Find where the given text appears and provide that cell's center as [X, Y] coordinate. 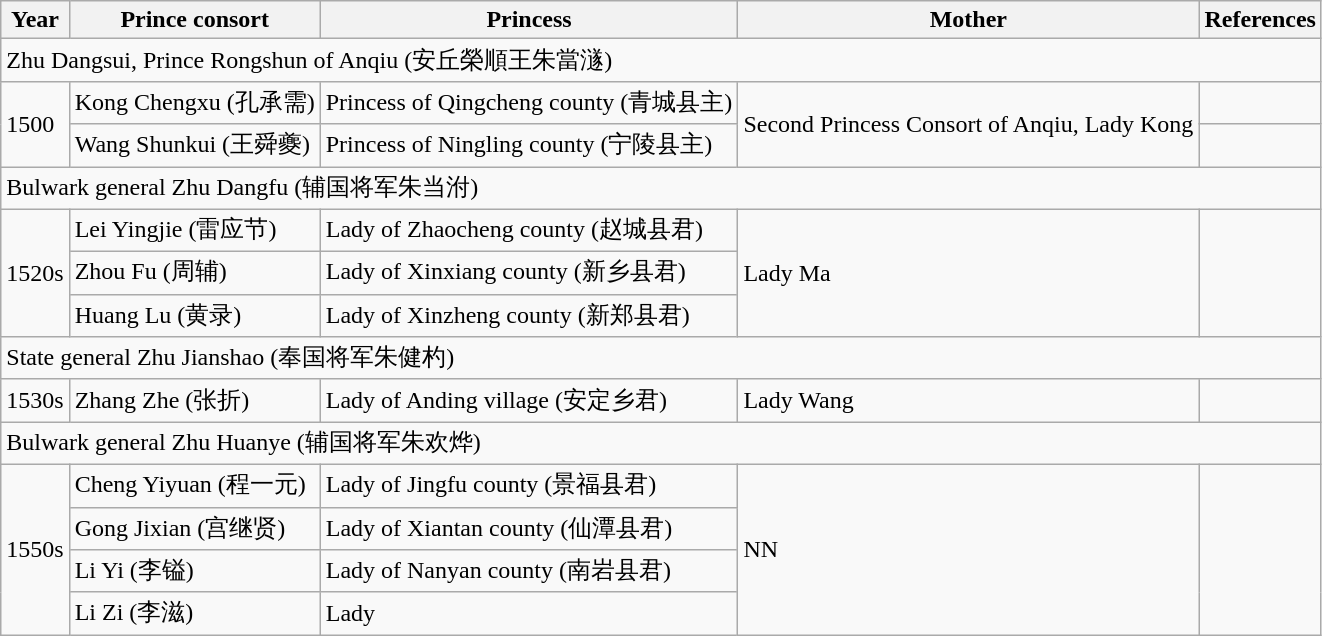
Lady Wang [968, 400]
Lei Yingjie (雷应节) [194, 230]
Princess [529, 20]
1530s [35, 400]
References [1260, 20]
Zhou Fu (周辅) [194, 274]
Lady of Nanyan county (南岩县君) [529, 572]
Mother [968, 20]
Cheng Yiyuan (程一元) [194, 486]
Kong Chengxu (孔承需) [194, 102]
1550s [35, 549]
Gong Jixian (宫继贤) [194, 528]
Princess of Ningling county (宁陵县主) [529, 146]
Bulwark general Zhu Dangfu (辅国将军朱当泭) [662, 188]
Bulwark general Zhu Huanye (辅国将军朱欢烨) [662, 444]
1500 [35, 124]
Lady Ma [968, 273]
Li Yi (李镒) [194, 572]
Lady of Xinzheng county (新郑县君) [529, 316]
Lady of Anding village (安定乡君) [529, 400]
Lady [529, 614]
1520s [35, 273]
Lady of Jingfu county (景福县君) [529, 486]
NN [968, 549]
Lady of Xinxiang county (新乡县君) [529, 274]
Li Zi (李滋) [194, 614]
Huang Lu (黄录) [194, 316]
Wang Shunkui (王舜夔) [194, 146]
State general Zhu Jianshao (奉国将军朱健杓) [662, 358]
Prince consort [194, 20]
Lady of Xiantan county (仙潭县君) [529, 528]
Year [35, 20]
Second Princess Consort of Anqiu, Lady Kong [968, 124]
Zhu Dangsui, Prince Rongshun of Anqiu (安丘榮順王朱當澻) [662, 60]
Zhang Zhe (张折) [194, 400]
Lady of Zhaocheng county (赵城县君) [529, 230]
Princess of Qingcheng county (青城县主) [529, 102]
